Find where the given text appears and provide that cell's center as [X, Y] coordinate. 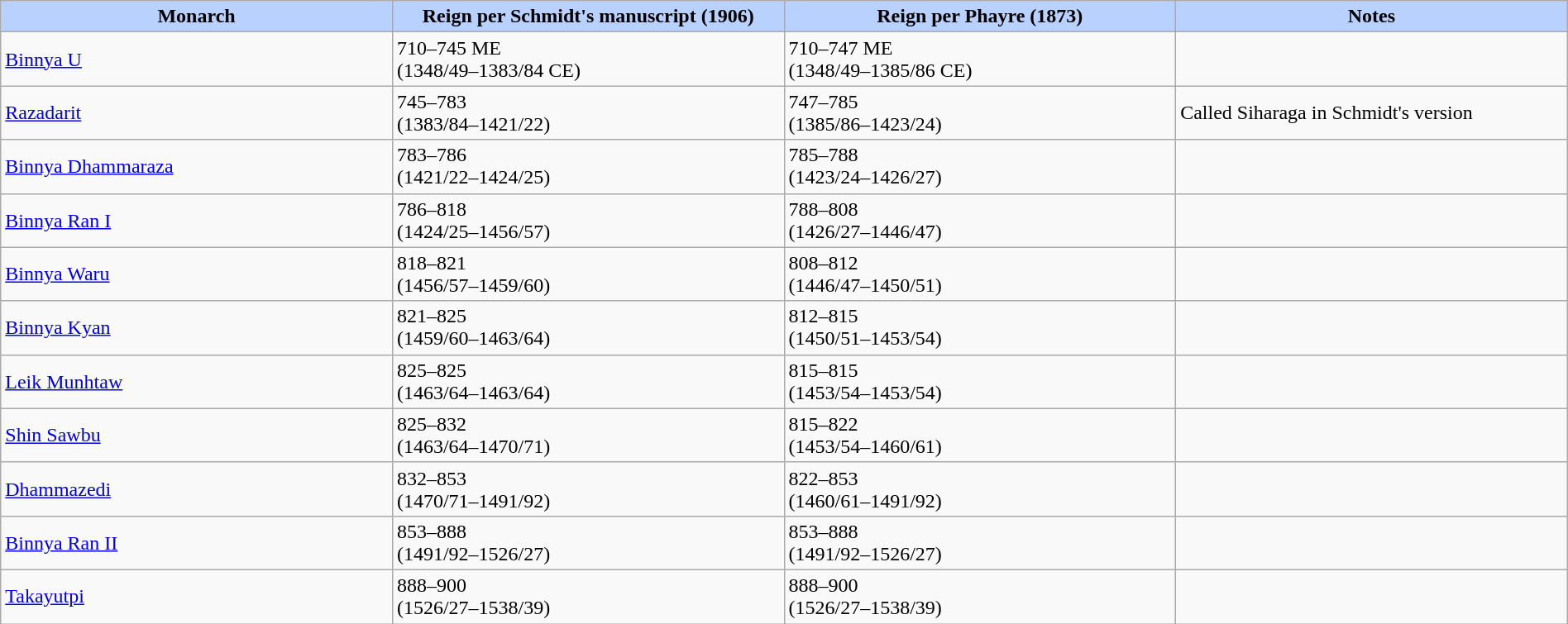
815–815 (1453/54–1453/54) [980, 382]
Binnya U [197, 60]
788–808 (1426/27–1446/47) [980, 220]
Binnya Waru [197, 274]
Notes [1372, 17]
Binnya Kyan [197, 327]
832–853 (1470/71–1491/92) [588, 489]
808–812 (1446/47–1450/51) [980, 274]
Binnya Ran II [197, 542]
Shin Sawbu [197, 435]
Dhammazedi [197, 489]
Razadarit [197, 112]
825–832 (1463/64–1470/71) [588, 435]
Takayutpi [197, 597]
710–745 ME (1348/49–1383/84 CE) [588, 60]
812–815 (1450/51–1453/54) [980, 327]
815–822 (1453/54–1460/61) [980, 435]
710–747 ME (1348/49–1385/86 CE) [980, 60]
Binnya Dhammaraza [197, 167]
783–786 (1421/22–1424/25) [588, 167]
818–821 (1456/57–1459/60) [588, 274]
822–853 (1460/61–1491/92) [980, 489]
747–785 (1385/86–1423/24) [980, 112]
Reign per Schmidt's manuscript (1906) [588, 17]
Leik Munhtaw [197, 382]
745–783 (1383/84–1421/22) [588, 112]
Called Siharaga in Schmidt's version [1372, 112]
Binnya Ran I [197, 220]
785–788 (1423/24–1426/27) [980, 167]
821–825 (1459/60–1463/64) [588, 327]
Monarch [197, 17]
Reign per Phayre (1873) [980, 17]
786–818 (1424/25–1456/57) [588, 220]
825–825 (1463/64–1463/64) [588, 382]
